From the cell containing the given text, extract its center point as (x, y) coordinate. 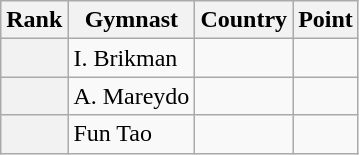
Gymnast (132, 20)
Country (244, 20)
Point (326, 20)
A. Mareydo (132, 96)
I. Brikman (132, 58)
Rank (34, 20)
Fun Tao (132, 134)
